Determine the (x, y) coordinate at the center of the cell enclosing the given text.  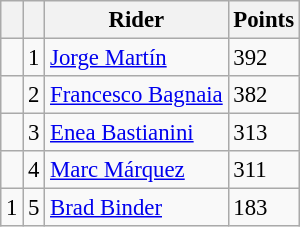
Rider (136, 20)
392 (264, 58)
4 (34, 170)
2 (34, 95)
Francesco Bagnaia (136, 95)
5 (34, 208)
313 (264, 133)
Points (264, 20)
3 (34, 133)
Jorge Martín (136, 58)
Marc Márquez (136, 170)
311 (264, 170)
382 (264, 95)
Brad Binder (136, 208)
183 (264, 208)
Enea Bastianini (136, 133)
